From the cell containing the given text, extract its center point as [x, y] coordinate. 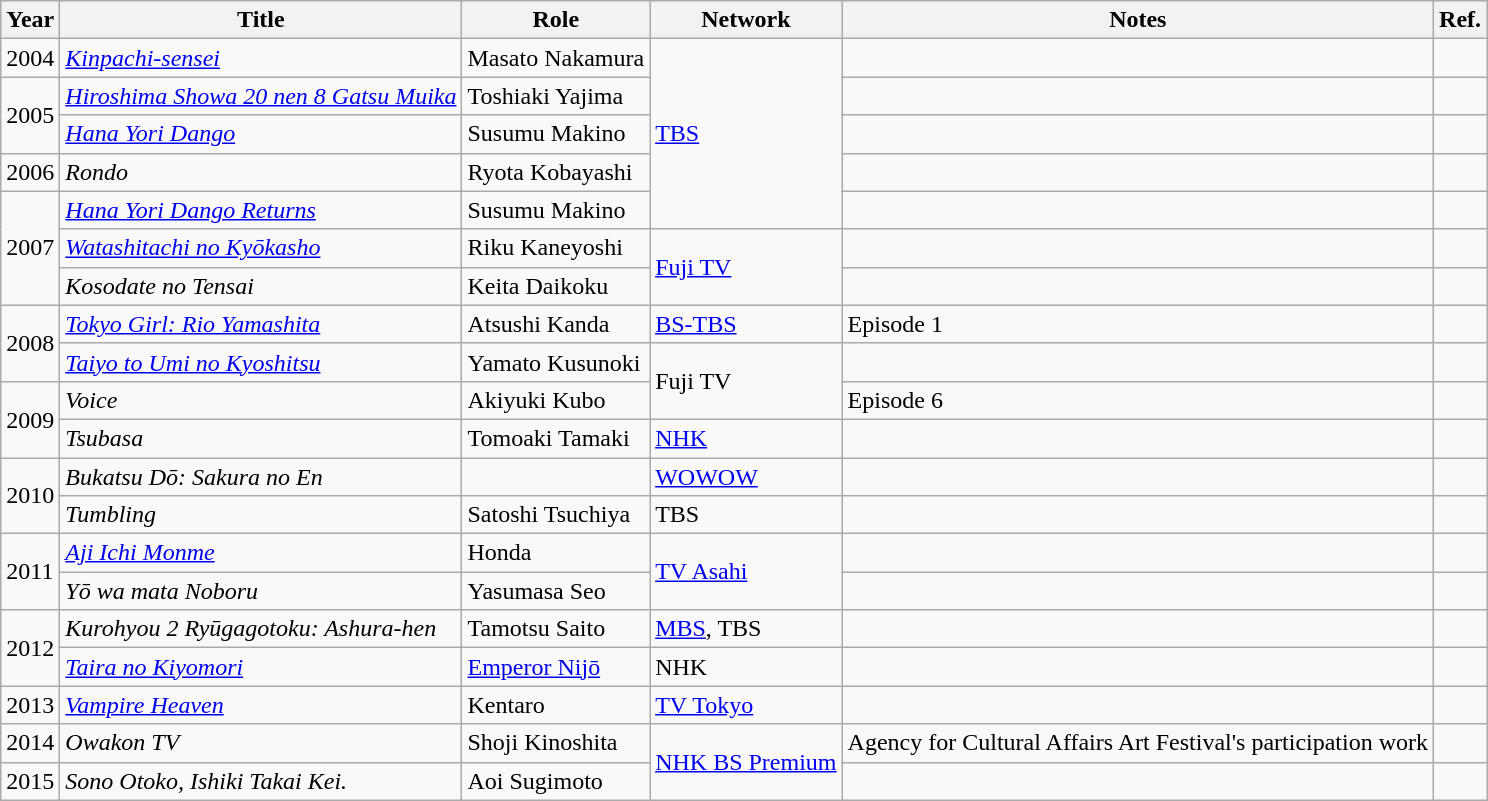
Akiyuki Kubo [556, 400]
TV Tokyo [746, 705]
Watashitachi no Kyōkasho [261, 248]
2011 [30, 572]
2007 [30, 248]
BS-TBS [746, 324]
2009 [30, 419]
2015 [30, 781]
Notes [1138, 20]
Vampire Heaven [261, 705]
Owakon TV [261, 743]
Network [746, 20]
Yasumasa Seo [556, 591]
2006 [30, 172]
Shoji Kinoshita [556, 743]
Kinpachi-sensei [261, 58]
Atsushi Kanda [556, 324]
Year [30, 20]
2010 [30, 496]
Riku Kaneyoshi [556, 248]
Hana Yori Dango [261, 134]
Sono Otoko, Ishiki Takai Kei. [261, 781]
TV Asahi [746, 572]
2004 [30, 58]
Kentaro [556, 705]
Taiyo to Umi no Kyoshitsu [261, 362]
Hiroshima Showa 20 nen 8 Gatsu Muika [261, 96]
Bukatsu Dō: Sakura no En [261, 477]
Yamato Kusunoki [556, 362]
Role [556, 20]
Tokyo Girl: Rio Yamashita [261, 324]
Tamotsu Saito [556, 629]
2012 [30, 648]
NHK BS Premium [746, 762]
MBS, TBS [746, 629]
Tumbling [261, 515]
Tsubasa [261, 438]
2013 [30, 705]
Keita Daikoku [556, 286]
Title [261, 20]
Ref. [1460, 20]
Aji Ichi Monme [261, 553]
Honda [556, 553]
Episode 6 [1138, 400]
Toshiaki Yajima [556, 96]
Emperor Nijō [556, 667]
Kosodate no Tensai [261, 286]
Agency for Cultural Affairs Art Festival's participation work [1138, 743]
Taira no Kiyomori [261, 667]
Voice [261, 400]
Ryota Kobayashi [556, 172]
Tomoaki Tamaki [556, 438]
Masato Nakamura [556, 58]
Kurohyou 2 Ryūgagotoku: Ashura-hen [261, 629]
Rondo [261, 172]
Aoi Sugimoto [556, 781]
Hana Yori Dango Returns [261, 210]
Satoshi Tsuchiya [556, 515]
WOWOW [746, 477]
Yō wa mata Noboru [261, 591]
Episode 1 [1138, 324]
2008 [30, 343]
2005 [30, 115]
2014 [30, 743]
